Capture the cell that displays the provided text and extract its (x, y) central coordinate. 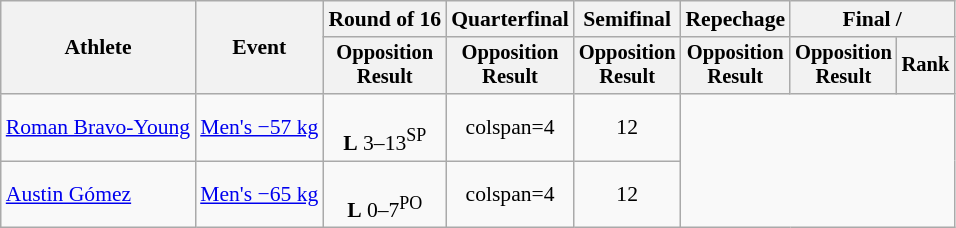
Athlete (98, 48)
L 3–13SP (384, 128)
Repechage (735, 19)
Roman Bravo-Young (98, 128)
Semifinal (628, 19)
Event (259, 48)
Rank (926, 66)
Final / (872, 19)
Round of 16 (384, 19)
Quarterfinal (510, 19)
L 0–7PO (384, 194)
Men's −57 kg (259, 128)
Men's −65 kg (259, 194)
Austin Gómez (98, 194)
